Provide the [X, Y] coordinate of the cell's center where the given text is located.  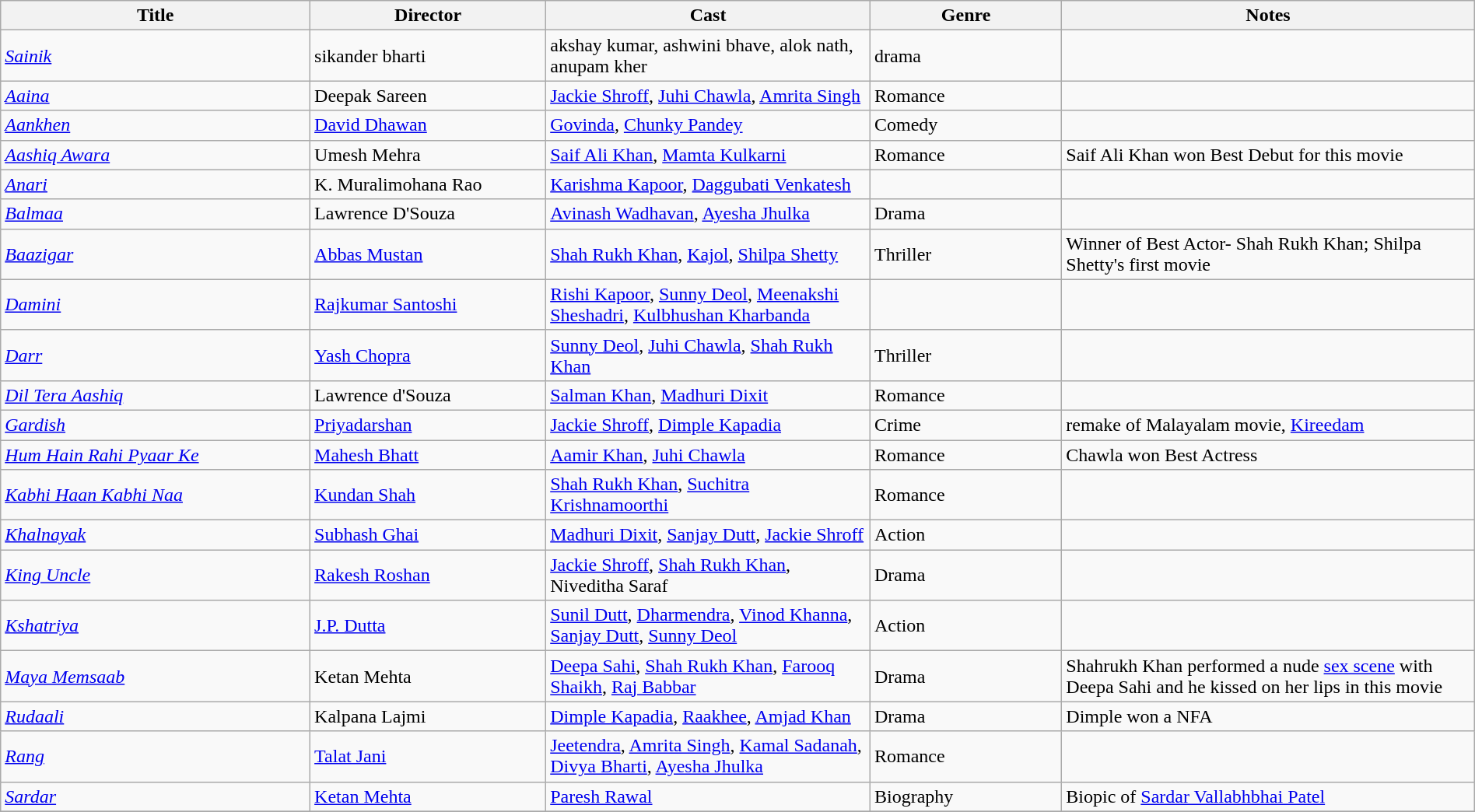
Kabhi Haan Kabhi Naa [156, 495]
Dimple Kapadia, Raakhee, Amjad Khan [708, 716]
Rishi Kapoor, Sunny Deol, Meenakshi Sheshadri, Kulbhushan Kharbanda [708, 305]
Karishma Kapoor, Daggubati Venkatesh [708, 184]
Maya Memsaab [156, 677]
Mahesh Bhatt [428, 455]
Aankhen [156, 125]
Rakesh Roshan [428, 576]
Rajkumar Santoshi [428, 305]
Saif Ali Khan, Mamta Kulkarni [708, 155]
akshay kumar, ashwini bhave, alok nath, anupam kher [708, 56]
Jackie Shroff, Dimple Kapadia [708, 425]
Dimple won a NFA [1268, 716]
Gardish [156, 425]
Govinda, Chunky Pandey [708, 125]
Shah Rukh Khan, Kajol, Shilpa Shetty [708, 254]
Deepa Sahi, Shah Rukh Khan, Farooq Shaikh, Raj Babbar [708, 677]
Rang [156, 756]
Baazigar [156, 254]
Anari [156, 184]
Biopic of Sardar Vallabhbhai Patel [1268, 796]
Chawla won Best Actress [1268, 455]
Jackie Shroff, Juhi Chawla, Amrita Singh [708, 96]
Abbas Mustan [428, 254]
Biography [965, 796]
remake of Malayalam movie, Kireedam [1268, 425]
Aaina [156, 96]
Avinash Wadhavan, Ayesha Jhulka [708, 214]
drama [965, 56]
Kalpana Lajmi [428, 716]
Yash Chopra [428, 355]
Priyadarshan [428, 425]
Aashiq Awara [156, 155]
Cast [708, 16]
Hum Hain Rahi Pyaar Ke [156, 455]
Balmaa [156, 214]
Madhuri Dixit, Sanjay Dutt, Jackie Shroff [708, 535]
Sardar [156, 796]
Subhash Ghai [428, 535]
David Dhawan [428, 125]
Director [428, 16]
Deepak Sareen [428, 96]
Saif Ali Khan won Best Debut for this movie [1268, 155]
Jeetendra, Amrita Singh, Kamal Sadanah, Divya Bharti, Ayesha Jhulka [708, 756]
Dil Tera Aashiq [156, 395]
Shah Rukh Khan, Suchitra Krishnamoorthi [708, 495]
Darr [156, 355]
Crime [965, 425]
sikander bharti [428, 56]
Jackie Shroff, Shah Rukh Khan, Niveditha Saraf [708, 576]
Genre [965, 16]
Damini [156, 305]
Rudaali [156, 716]
Lawrence d'Souza [428, 395]
Sainik [156, 56]
Sunny Deol, Juhi Chawla, Shah Rukh Khan [708, 355]
Title [156, 16]
Comedy [965, 125]
Talat Jani [428, 756]
King Uncle [156, 576]
K. Muralimohana Rao [428, 184]
Sunil Dutt, Dharmendra, Vinod Khanna, Sanjay Dutt, Sunny Deol [708, 625]
Khalnayak [156, 535]
Shahrukh Khan performed a nude sex scene with Deepa Sahi and he kissed on her lips in this movie [1268, 677]
Aamir Khan, Juhi Chawla [708, 455]
Notes [1268, 16]
J.P. Dutta [428, 625]
Salman Khan, Madhuri Dixit [708, 395]
Umesh Mehra [428, 155]
Lawrence D'Souza [428, 214]
Winner of Best Actor- Shah Rukh Khan; Shilpa Shetty's first movie [1268, 254]
Kshatriya [156, 625]
Kundan Shah [428, 495]
Paresh Rawal [708, 796]
